Return (x, y) of the center of cell containing provided text 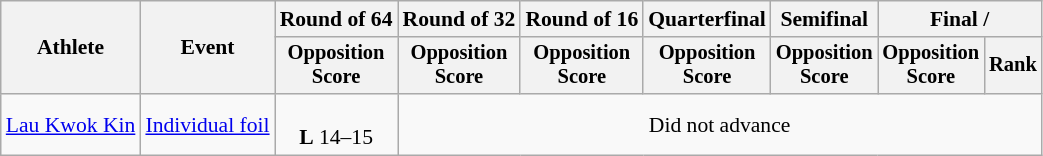
Semifinal (824, 19)
Rank (1013, 66)
Athlete (71, 48)
Round of 16 (582, 19)
Lau Kwok Kin (71, 124)
L 14–15 (336, 124)
Did not advance (720, 124)
Final / (960, 19)
Individual foil (207, 124)
Round of 32 (460, 19)
Round of 64 (336, 19)
Event (207, 48)
Quarterfinal (707, 19)
